Determine the (X, Y) coordinate at the center of the cell enclosing the given text.  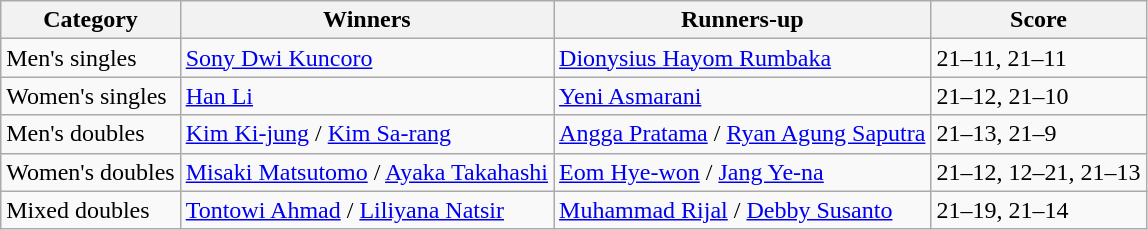
21–11, 21–11 (1038, 58)
Han Li (366, 96)
Kim Ki-jung / Kim Sa-rang (366, 134)
Mixed doubles (90, 210)
Tontowi Ahmad / Liliyana Natsir (366, 210)
Runners-up (742, 20)
Category (90, 20)
Score (1038, 20)
21–19, 21–14 (1038, 210)
Muhammad Rijal / Debby Susanto (742, 210)
21–13, 21–9 (1038, 134)
Women's doubles (90, 172)
21–12, 12–21, 21–13 (1038, 172)
Yeni Asmarani (742, 96)
Winners (366, 20)
Angga Pratama / Ryan Agung Saputra (742, 134)
Misaki Matsutomo / Ayaka Takahashi (366, 172)
21–12, 21–10 (1038, 96)
Dionysius Hayom Rumbaka (742, 58)
Men's singles (90, 58)
Men's doubles (90, 134)
Sony Dwi Kuncoro (366, 58)
Eom Hye-won / Jang Ye-na (742, 172)
Women's singles (90, 96)
